Find where the given text appears and provide that cell's center as [x, y] coordinate. 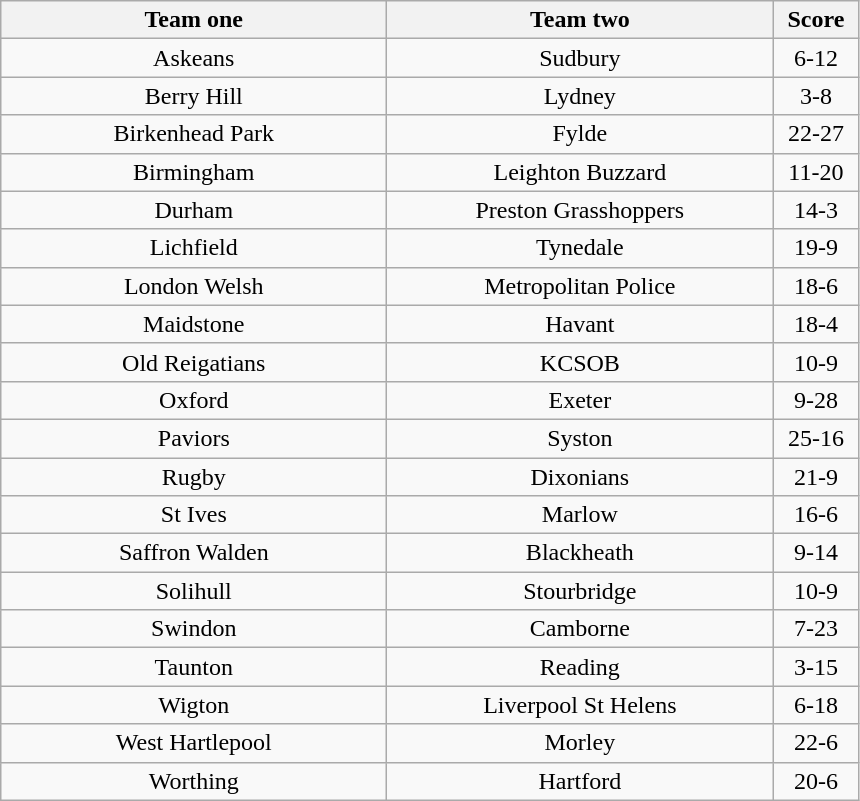
Solihull [194, 591]
Lichfield [194, 248]
3-15 [816, 667]
Preston Grasshoppers [580, 210]
Tynedale [580, 248]
Saffron Walden [194, 553]
Leighton Buzzard [580, 172]
Score [816, 20]
14-3 [816, 210]
Blackheath [580, 553]
Fylde [580, 134]
20-6 [816, 781]
Team one [194, 20]
Marlow [580, 515]
Havant [580, 324]
Team two [580, 20]
3-8 [816, 96]
6-18 [816, 705]
Hartford [580, 781]
16-6 [816, 515]
Paviors [194, 438]
6-12 [816, 58]
Dixonians [580, 477]
Oxford [194, 400]
Sudbury [580, 58]
25-16 [816, 438]
Maidstone [194, 324]
11-20 [816, 172]
Swindon [194, 629]
Wigton [194, 705]
18-6 [816, 286]
Lydney [580, 96]
Askeans [194, 58]
Durham [194, 210]
21-9 [816, 477]
Birmingham [194, 172]
Taunton [194, 667]
Berry Hill [194, 96]
London Welsh [194, 286]
Old Reigatians [194, 362]
St Ives [194, 515]
Worthing [194, 781]
22-6 [816, 743]
Stourbridge [580, 591]
KCSOB [580, 362]
18-4 [816, 324]
7-23 [816, 629]
Morley [580, 743]
West Hartlepool [194, 743]
Metropolitan Police [580, 286]
Reading [580, 667]
9-14 [816, 553]
Syston [580, 438]
Exeter [580, 400]
22-27 [816, 134]
Birkenhead Park [194, 134]
9-28 [816, 400]
Camborne [580, 629]
Liverpool St Helens [580, 705]
Rugby [194, 477]
19-9 [816, 248]
